Determine the (X, Y) coordinate at the center of the cell enclosing the given text.  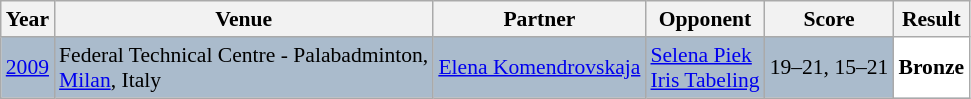
Elena Komendrovskaja (539, 68)
Partner (539, 19)
Opponent (704, 19)
Year (28, 19)
19–21, 15–21 (830, 68)
Score (830, 19)
Federal Technical Centre - Palabadminton,Milan, Italy (244, 68)
2009 (28, 68)
Venue (244, 19)
Bronze (931, 68)
Result (931, 19)
Selena Piek Iris Tabeling (704, 68)
